Detect which cell encompasses the target text, then output its (X, Y) center coordinate. 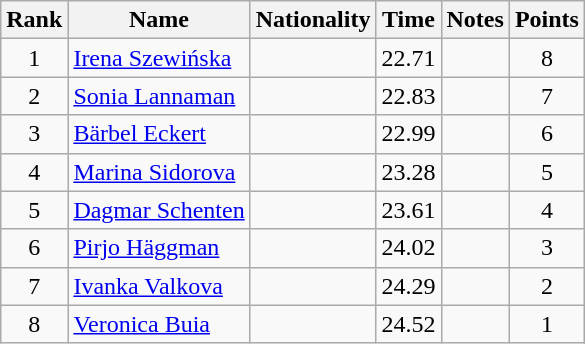
Bärbel Eckert (159, 134)
Veronica Buia (159, 324)
Sonia Lannaman (159, 96)
Irena Szewińska (159, 58)
24.29 (408, 286)
22.83 (408, 96)
Notes (475, 20)
Time (408, 20)
24.52 (408, 324)
Name (159, 20)
Points (546, 20)
Ivanka Valkova (159, 286)
22.99 (408, 134)
24.02 (408, 248)
Rank (34, 20)
Dagmar Schenten (159, 210)
23.61 (408, 210)
Marina Sidorova (159, 172)
Pirjo Häggman (159, 248)
Nationality (313, 20)
23.28 (408, 172)
22.71 (408, 58)
